Extract the (X, Y) coordinate from the center of the cell holding the provided text.  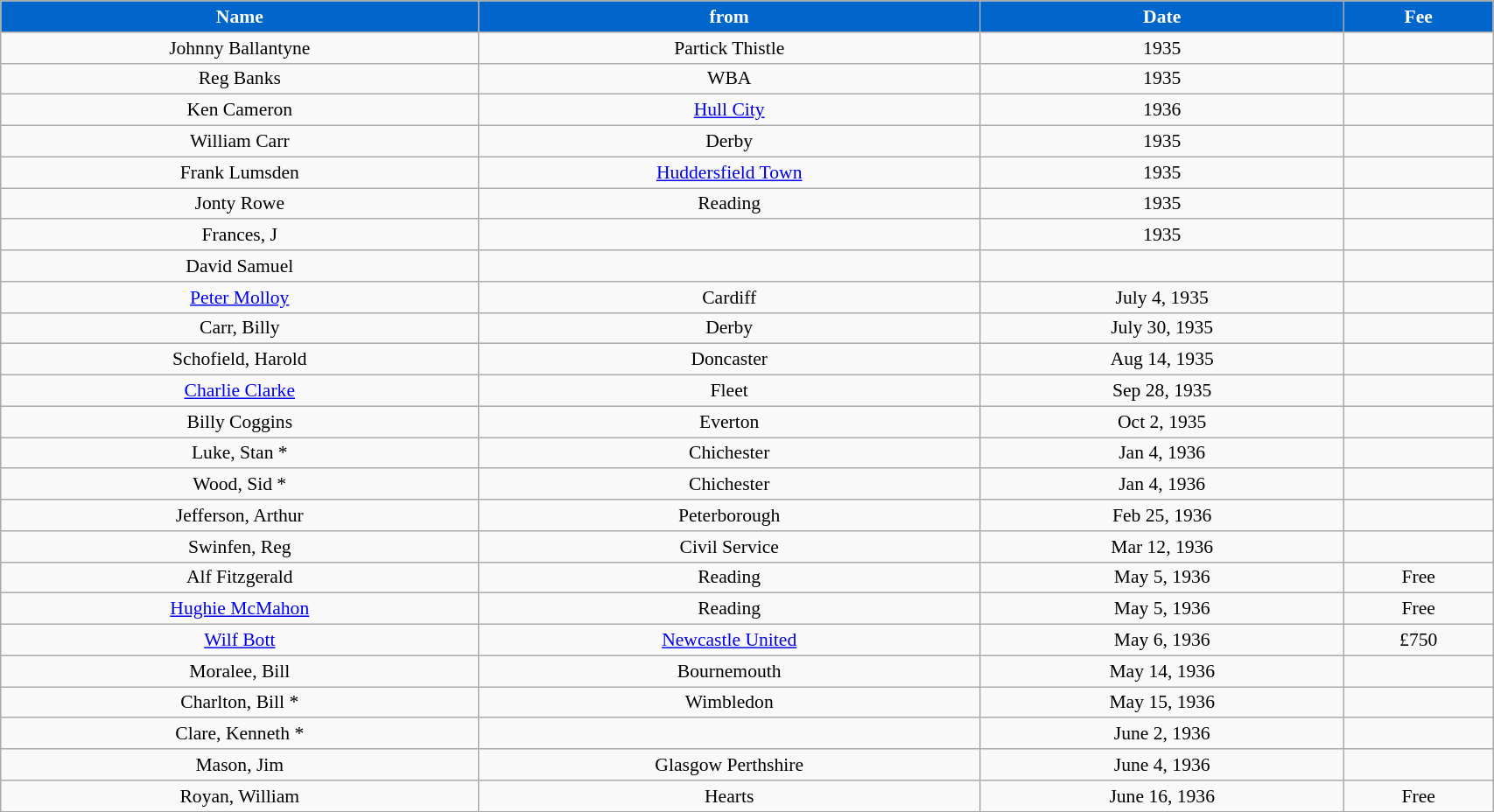
Glasgow Perthshire (730, 765)
Billy Coggins (240, 422)
Swinfen, Reg (240, 547)
Everton (730, 422)
Civil Service (730, 547)
Frances, J (240, 235)
Huddersfield Town (730, 172)
July 30, 1935 (1162, 328)
Clare, Kenneth * (240, 734)
Ken Cameron (240, 110)
Schofield, Harold (240, 360)
Mason, Jim (240, 765)
Moralee, Bill (240, 671)
Charlton, Bill * (240, 703)
Wilf Bott (240, 640)
Oct 2, 1935 (1162, 422)
WBA (730, 79)
1936 (1162, 110)
June 4, 1936 (1162, 765)
Alf Fitzgerald (240, 577)
Jefferson, Arthur (240, 515)
Bournemouth (730, 671)
June 2, 1936 (1162, 734)
from (730, 17)
Doncaster (730, 360)
William Carr (240, 142)
Charlie Clarke (240, 391)
Royan, William (240, 796)
Partick Thistle (730, 48)
Name (240, 17)
Hearts (730, 796)
Date (1162, 17)
Wood, Sid * (240, 485)
Sep 28, 1935 (1162, 391)
Hull City (730, 110)
Frank Lumsden (240, 172)
£750 (1419, 640)
David Samuel (240, 266)
Peter Molloy (240, 297)
Hughie McMahon (240, 609)
May 15, 1936 (1162, 703)
June 16, 1936 (1162, 796)
Carr, Billy (240, 328)
Peterborough (730, 515)
Luke, Stan * (240, 453)
Feb 25, 1936 (1162, 515)
Wimbledon (730, 703)
Fee (1419, 17)
Cardiff (730, 297)
May 14, 1936 (1162, 671)
Mar 12, 1936 (1162, 547)
Newcastle United (730, 640)
Aug 14, 1935 (1162, 360)
Johnny Ballantyne (240, 48)
Reg Banks (240, 79)
Jonty Rowe (240, 204)
Fleet (730, 391)
July 4, 1935 (1162, 297)
May 6, 1936 (1162, 640)
